Extract the [x, y] coordinate from the center of the cell holding the provided text.  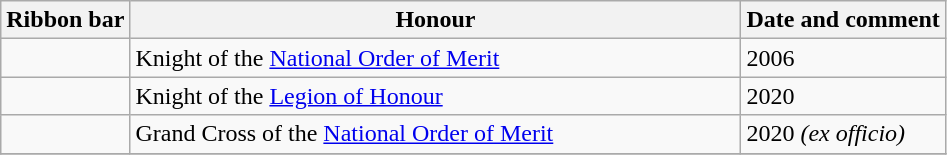
2006 [843, 58]
Grand Cross of the National Order of Merit [436, 134]
Knight of the National Order of Merit [436, 58]
2020 (ex officio) [843, 134]
Date and comment [843, 20]
Ribbon bar [66, 20]
2020 [843, 96]
Honour [436, 20]
Knight of the Legion of Honour [436, 96]
